Identify which cell holds the provided text, then report its (x, y) central coordinate. 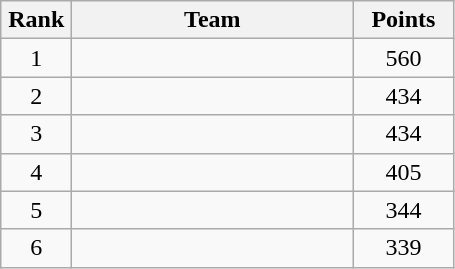
Team (212, 20)
2 (36, 96)
560 (404, 58)
1 (36, 58)
405 (404, 172)
Points (404, 20)
3 (36, 134)
6 (36, 248)
339 (404, 248)
344 (404, 210)
4 (36, 172)
5 (36, 210)
Rank (36, 20)
